For the text-containing cell, return its midpoint in (x, y) coordinate format. 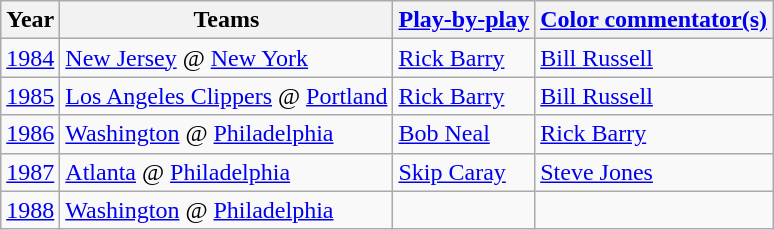
1984 (30, 58)
Year (30, 20)
Los Angeles Clippers @ Portland (226, 96)
1985 (30, 96)
1987 (30, 172)
Play-by-play (464, 20)
Atlanta @ Philadelphia (226, 172)
Steve Jones (654, 172)
Color commentator(s) (654, 20)
1988 (30, 210)
Bob Neal (464, 134)
1986 (30, 134)
New Jersey @ New York (226, 58)
Skip Caray (464, 172)
Teams (226, 20)
